Scan for the cell matching the given text and deliver its [x, y] coordinate at center. 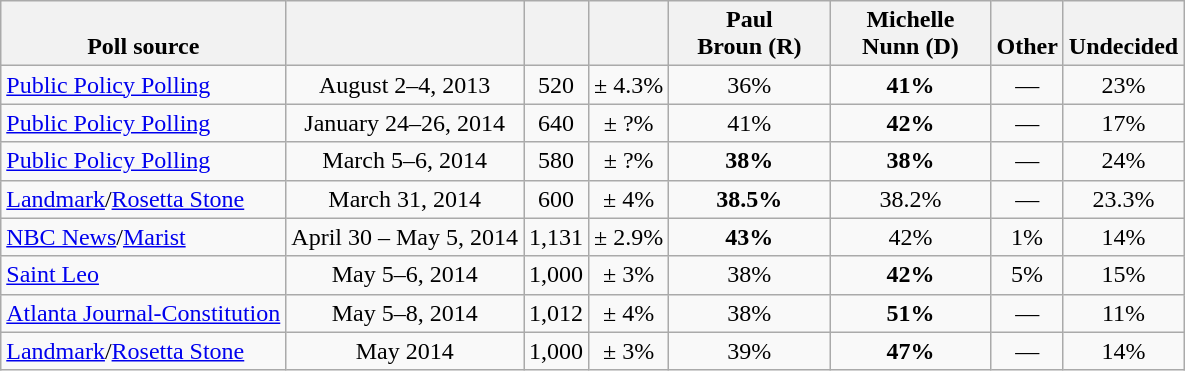
± 4.3% [629, 85]
March 31, 2014 [405, 199]
1,131 [556, 237]
January 24–26, 2014 [405, 123]
580 [556, 161]
May 5–8, 2014 [405, 313]
47% [910, 351]
April 30 – May 5, 2014 [405, 237]
39% [750, 351]
36% [750, 85]
Other [1027, 34]
Saint Leo [144, 275]
5% [1027, 275]
17% [1123, 123]
11% [1123, 313]
38.5% [750, 199]
August 2–4, 2013 [405, 85]
51% [910, 313]
23% [1123, 85]
600 [556, 199]
15% [1123, 275]
Undecided [1123, 34]
Atlanta Journal-Constitution [144, 313]
NBC News/Marist [144, 237]
May 5–6, 2014 [405, 275]
March 5–6, 2014 [405, 161]
MichelleNunn (D) [910, 34]
Poll source [144, 34]
1% [1027, 237]
38.2% [910, 199]
± 2.9% [629, 237]
24% [1123, 161]
520 [556, 85]
PaulBroun (R) [750, 34]
23.3% [1123, 199]
640 [556, 123]
1,012 [556, 313]
43% [750, 237]
May 2014 [405, 351]
